From the cell containing the given text, extract its center point as [x, y] coordinate. 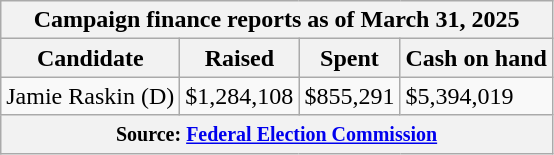
Spent [350, 58]
$855,291 [350, 96]
$1,284,108 [240, 96]
Jamie Raskin (D) [90, 96]
Cash on hand [476, 58]
Source: Federal Election Commission [277, 134]
Candidate [90, 58]
Raised [240, 58]
Campaign finance reports as of March 31, 2025 [277, 20]
$5,394,019 [476, 96]
